Provide the (X, Y) coordinate of the cell's center where the given text is located.  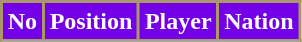
Player (178, 22)
No (23, 22)
Position (90, 22)
Nation (259, 22)
